Return the (x, y) coordinate for the center point of the cell that contains the specified text.  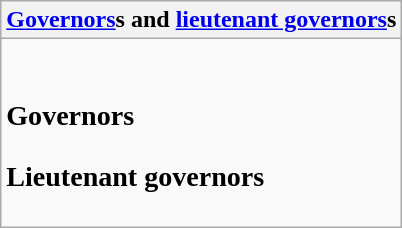
GovernorsLieutenant governors (202, 133)
Governorss and lieutenant governorss (202, 20)
